Capture the cell that displays the provided text and extract its [X, Y] central coordinate. 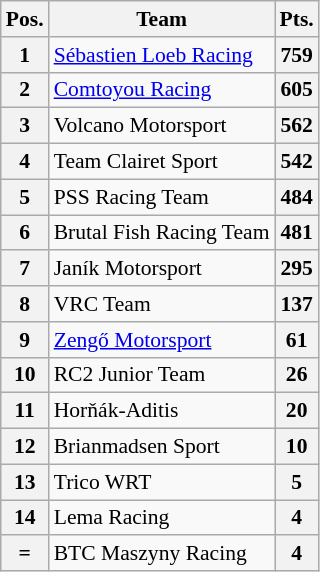
7 [25, 269]
61 [297, 340]
9 [25, 340]
481 [297, 233]
295 [297, 269]
Team Clairet Sport [162, 162]
6 [25, 233]
12 [25, 447]
Volcano Motorsport [162, 126]
Pos. [25, 19]
1 [25, 55]
8 [25, 304]
759 [297, 55]
RC2 Junior Team [162, 375]
26 [297, 375]
3 [25, 126]
Brutal Fish Racing Team [162, 233]
484 [297, 197]
20 [297, 411]
Lema Racing [162, 518]
137 [297, 304]
= [25, 554]
11 [25, 411]
Brianmadsen Sport [162, 447]
Sébastien Loeb Racing [162, 55]
605 [297, 90]
2 [25, 90]
14 [25, 518]
Trico WRT [162, 482]
13 [25, 482]
BTC Maszyny Racing [162, 554]
Comtoyou Racing [162, 90]
Zengő Motorsport [162, 340]
Team [162, 19]
PSS Racing Team [162, 197]
Horňák-Aditis [162, 411]
562 [297, 126]
Janík Motorsport [162, 269]
Pts. [297, 19]
542 [297, 162]
VRC Team [162, 304]
